Locate the cell with the specified text and output its [x, y] center coordinate. 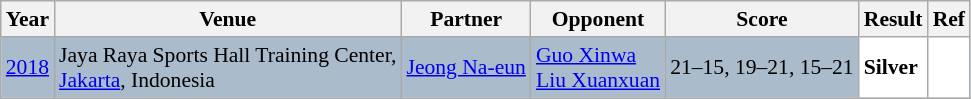
Opponent [598, 19]
Partner [466, 19]
2018 [28, 68]
21–15, 19–21, 15–21 [762, 68]
Jeong Na-eun [466, 68]
Guo Xinwa Liu Xuanxuan [598, 68]
Result [894, 19]
Venue [228, 19]
Year [28, 19]
Jaya Raya Sports Hall Training Center,Jakarta, Indonesia [228, 68]
Ref [949, 19]
Score [762, 19]
Silver [894, 68]
